Provide the [X, Y] coordinate of the cell's center where the given text is located.  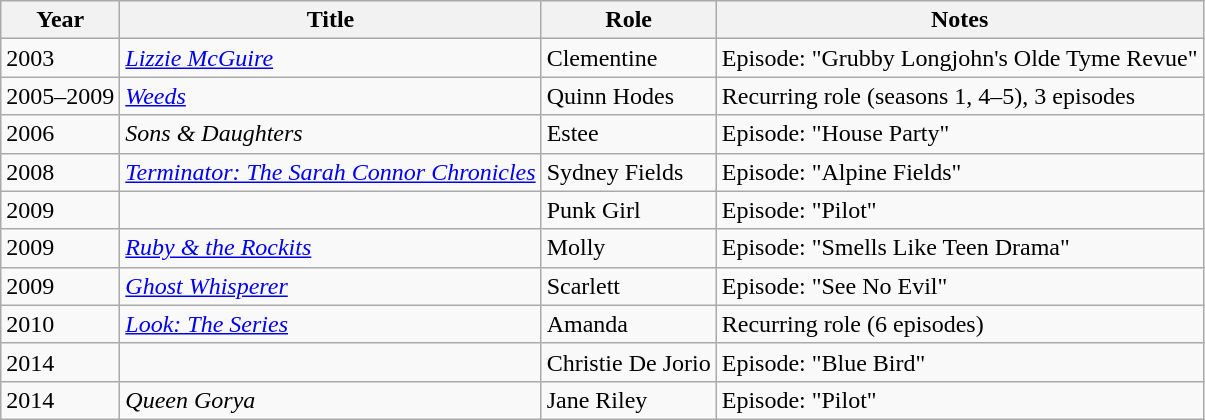
Episode: "Smells Like Teen Drama" [960, 248]
Punk Girl [628, 210]
Weeds [330, 96]
Look: The Series [330, 324]
Sons & Daughters [330, 134]
Amanda [628, 324]
Christie De Jorio [628, 362]
2005–2009 [60, 96]
Ruby & the Rockits [330, 248]
Ghost Whisperer [330, 286]
2008 [60, 172]
Notes [960, 20]
2010 [60, 324]
Episode: "Grubby Longjohn's Olde Tyme Revue" [960, 58]
Estee [628, 134]
2003 [60, 58]
Episode: "House Party" [960, 134]
Year [60, 20]
Scarlett [628, 286]
Episode: "Alpine Fields" [960, 172]
Clementine [628, 58]
Recurring role (6 episodes) [960, 324]
Episode: "See No Evil" [960, 286]
Title [330, 20]
2006 [60, 134]
Role [628, 20]
Recurring role (seasons 1, 4–5), 3 episodes [960, 96]
Episode: "Blue Bird" [960, 362]
Quinn Hodes [628, 96]
Terminator: The Sarah Connor Chronicles [330, 172]
Queen Gorya [330, 400]
Molly [628, 248]
Lizzie McGuire [330, 58]
Sydney Fields [628, 172]
Jane Riley [628, 400]
